Extract the (x, y) coordinate from the center of the cell holding the provided text.  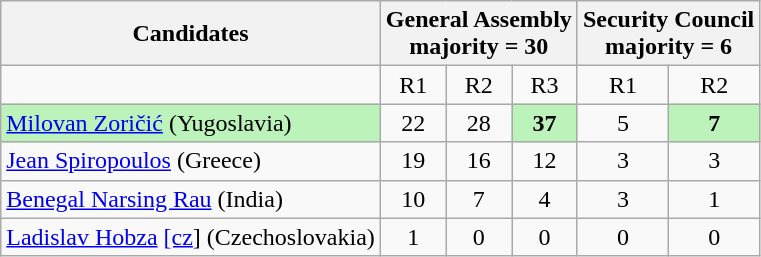
Milovan Zoričić (Yugoslavia) (191, 123)
Benegal Narsing Rau (India) (191, 199)
28 (479, 123)
R3 (545, 85)
16 (479, 161)
5 (622, 123)
19 (413, 161)
10 (413, 199)
Candidates (191, 34)
Ladislav Hobza [cz] (Czechoslovakia) (191, 237)
37 (545, 123)
General Assembly majority = 30 (478, 34)
Security Council majority = 6 (668, 34)
12 (545, 161)
4 (545, 199)
22 (413, 123)
Jean Spiropoulos (Greece) (191, 161)
